For the text-containing cell, return its midpoint in (X, Y) coordinate format. 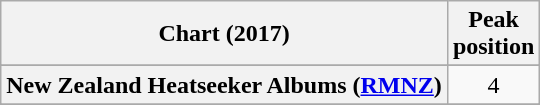
4 (493, 85)
Chart (2017) (224, 34)
Peak position (493, 34)
New Zealand Heatseeker Albums (RMNZ) (224, 85)
